Extract the (x, y) coordinate from the center of the cell holding the provided text.  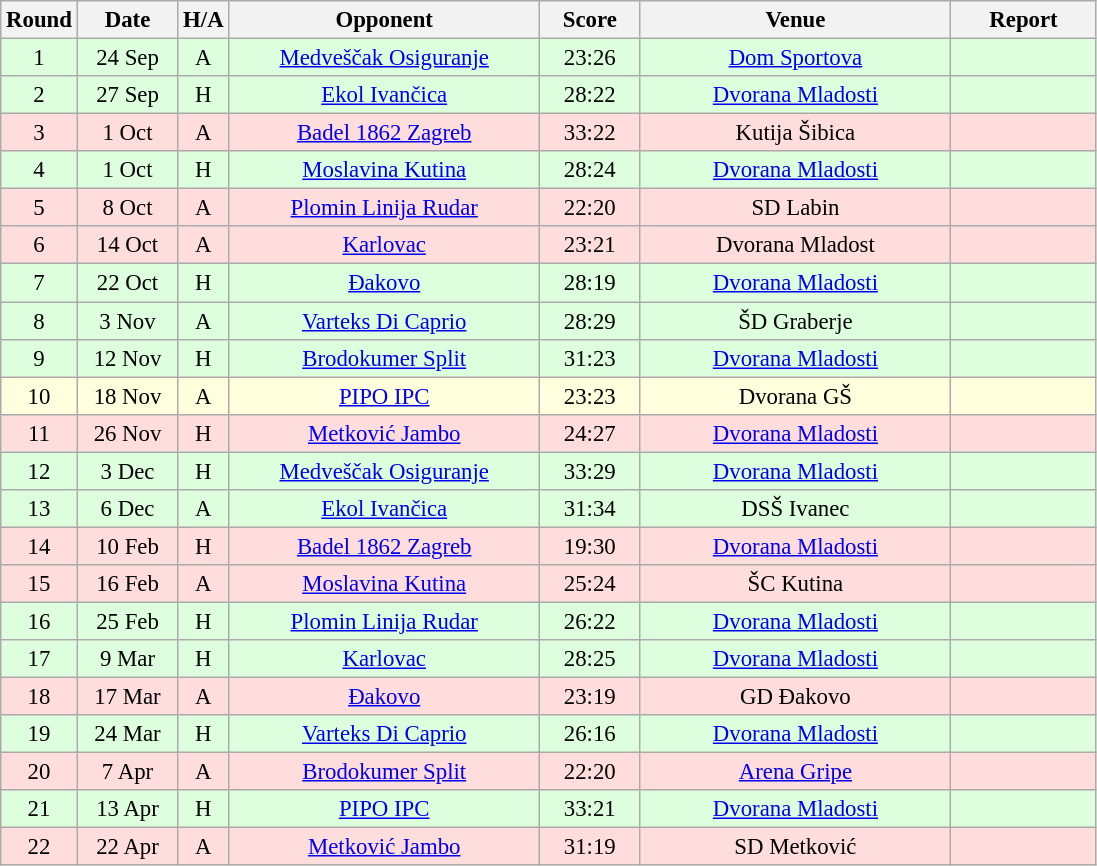
23:19 (590, 697)
23:23 (590, 396)
24:27 (590, 433)
24 Mar (128, 734)
3 Dec (128, 471)
18 Nov (128, 396)
12 (39, 471)
21 (39, 809)
28:25 (590, 659)
33:22 (590, 133)
1 (39, 58)
13 Apr (128, 809)
Opponent (384, 20)
11 (39, 433)
28:19 (590, 283)
33:29 (590, 471)
26 Nov (128, 433)
13 (39, 509)
17 (39, 659)
25:24 (590, 584)
3 (39, 133)
14 (39, 546)
26:16 (590, 734)
22 Apr (128, 847)
Arena Gripe (796, 772)
10 Feb (128, 546)
Round (39, 20)
SD Metković (796, 847)
31:19 (590, 847)
8 (39, 321)
22 (39, 847)
GD Đakovo (796, 697)
7 (39, 283)
14 Oct (128, 245)
28:24 (590, 170)
23:21 (590, 245)
25 Feb (128, 621)
33:21 (590, 809)
5 (39, 208)
DSŠ Ivanec (796, 509)
3 Nov (128, 321)
24 Sep (128, 58)
Report (1024, 20)
SD Labin (796, 208)
16 Feb (128, 584)
H/A (204, 20)
31:23 (590, 358)
Date (128, 20)
10 (39, 396)
17 Mar (128, 697)
Dom Sportova (796, 58)
28:29 (590, 321)
12 Nov (128, 358)
16 (39, 621)
6 Dec (128, 509)
20 (39, 772)
Dvorana Mladost (796, 245)
ŠC Kutina (796, 584)
28:22 (590, 95)
9 Mar (128, 659)
15 (39, 584)
19 (39, 734)
Venue (796, 20)
7 Apr (128, 772)
22 Oct (128, 283)
18 (39, 697)
Dvorana GŠ (796, 396)
4 (39, 170)
Kutija Šibica (796, 133)
27 Sep (128, 95)
8 Oct (128, 208)
9 (39, 358)
6 (39, 245)
26:22 (590, 621)
31:34 (590, 509)
ŠD Graberje (796, 321)
2 (39, 95)
23:26 (590, 58)
19:30 (590, 546)
Score (590, 20)
